Find where the given text appears and provide that cell's center as [x, y] coordinate. 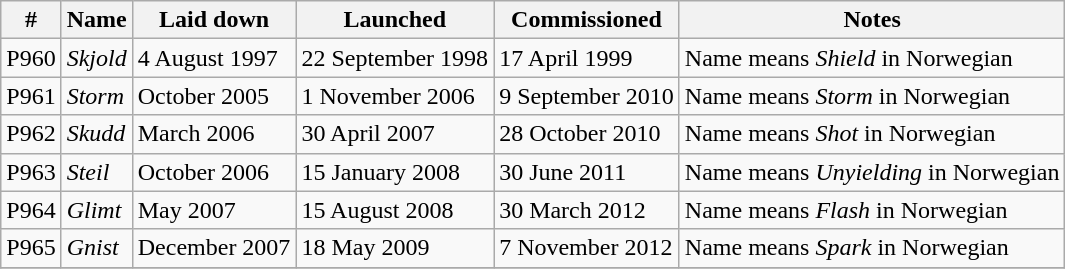
P960 [31, 58]
Notes [872, 20]
30 March 2012 [587, 210]
Gnist [96, 248]
4 August 1997 [214, 58]
Name [96, 20]
30 June 2011 [587, 172]
P962 [31, 134]
March 2006 [214, 134]
9 September 2010 [587, 96]
28 October 2010 [587, 134]
Glimt [96, 210]
15 August 2008 [395, 210]
P965 [31, 248]
17 April 1999 [587, 58]
Laid down [214, 20]
Name means Unyielding in Norwegian [872, 172]
Name means Storm in Norwegian [872, 96]
Storm [96, 96]
18 May 2009 [395, 248]
22 September 1998 [395, 58]
Name means Shot in Norwegian [872, 134]
30 April 2007 [395, 134]
May 2007 [214, 210]
Name means Shield in Norwegian [872, 58]
Name means Spark in Norwegian [872, 248]
Skudd [96, 134]
October 2005 [214, 96]
P961 [31, 96]
October 2006 [214, 172]
P963 [31, 172]
Skjold [96, 58]
Steil [96, 172]
Name means Flash in Norwegian [872, 210]
Launched [395, 20]
7 November 2012 [587, 248]
# [31, 20]
15 January 2008 [395, 172]
Commissioned [587, 20]
P964 [31, 210]
1 November 2006 [395, 96]
December 2007 [214, 248]
